Extract the [x, y] coordinate from the center of the cell holding the provided text.  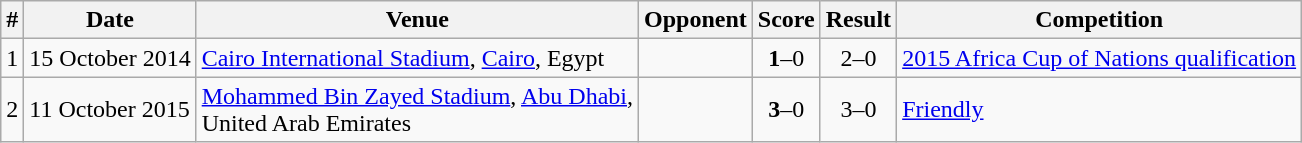
Date [110, 20]
15 October 2014 [110, 58]
2 [12, 110]
Mohammed Bin Zayed Stadium, Abu Dhabi,United Arab Emirates [417, 110]
Opponent [696, 20]
Competition [1100, 20]
1–0 [786, 58]
1 [12, 58]
Venue [417, 20]
2015 Africa Cup of Nations qualification [1100, 58]
Score [786, 20]
Result [858, 20]
Cairo International Stadium, Cairo, Egypt [417, 58]
# [12, 20]
11 October 2015 [110, 110]
2–0 [858, 58]
Friendly [1100, 110]
